Scan for the cell matching the given text and deliver its [x, y] coordinate at center. 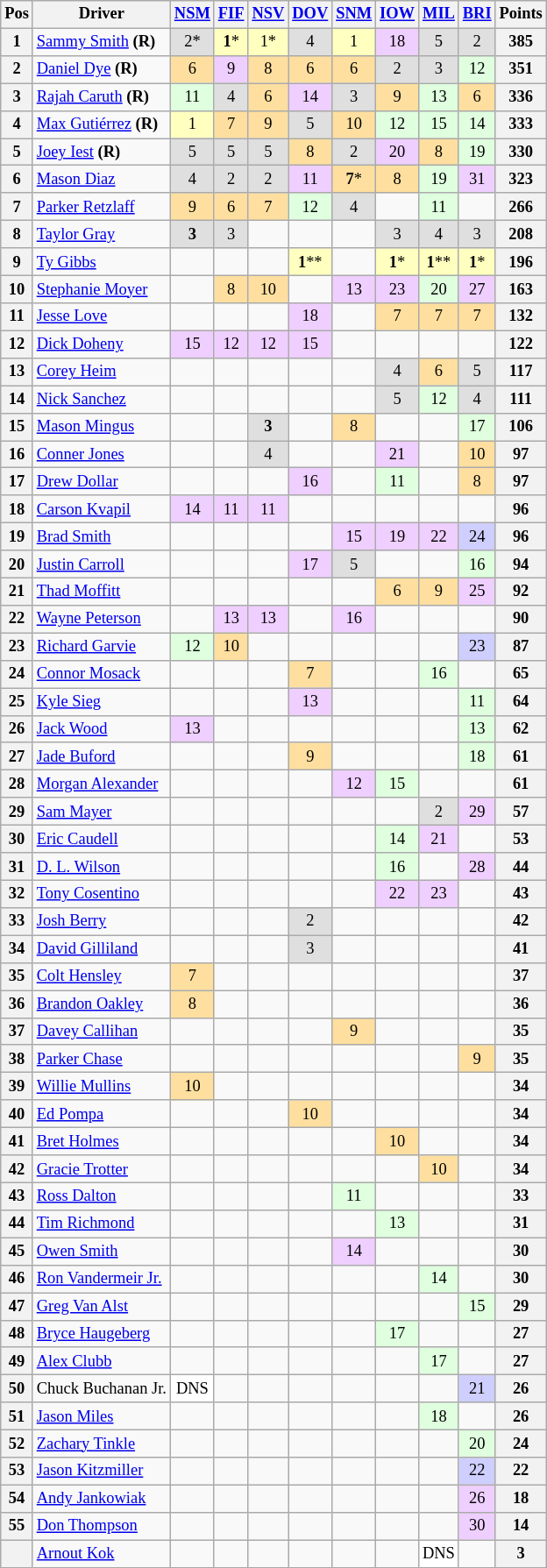
D. L. Wilson [102, 866]
51 [18, 1416]
64 [521, 701]
52 [18, 1444]
IOW [398, 14]
336 [521, 96]
Parker Chase [102, 1059]
Pos [18, 14]
38 [18, 1059]
Driver [102, 14]
Colt Hensley [102, 976]
Taylor Gray [102, 235]
65 [521, 675]
32 [18, 894]
Stephanie Moyer [102, 289]
117 [521, 372]
48 [18, 1334]
Tim Richmond [102, 1224]
Jason Miles [102, 1416]
Morgan Alexander [102, 784]
NSM [192, 14]
57 [521, 812]
40 [18, 1113]
Alex Clubb [102, 1362]
Wayne Peterson [102, 619]
Sammy Smith (R) [102, 42]
Corey Heim [102, 372]
45 [18, 1252]
Mason Diaz [102, 179]
Jade Buford [102, 757]
Ed Pompa [102, 1113]
Andy Jankowiak [102, 1499]
Carson Kvapil [102, 510]
Ron Vandermeir Jr. [102, 1280]
50 [18, 1388]
David Gilliland [102, 948]
Joey Iest (R) [102, 153]
SNM [354, 14]
Brad Smith [102, 536]
Willie Mullins [102, 1087]
49 [18, 1362]
Tony Cosentino [102, 894]
NSV [268, 14]
266 [521, 207]
BRI [477, 14]
196 [521, 261]
351 [521, 70]
Don Thompson [102, 1527]
106 [521, 426]
87 [521, 647]
94 [521, 564]
163 [521, 289]
MIL [439, 14]
333 [521, 124]
54 [18, 1499]
Brandon Oakley [102, 1004]
55 [18, 1527]
Max Gutiérrez (R) [102, 124]
Richard Garvie [102, 647]
Josh Berry [102, 922]
Greg Van Alst [102, 1306]
Zachary Tinkle [102, 1444]
Parker Retzlaff [102, 207]
Drew Dollar [102, 482]
Nick Sanchez [102, 400]
46 [18, 1280]
Eric Caudell [102, 840]
Mason Mingus [102, 426]
Thad Moffitt [102, 592]
122 [521, 344]
Justin Carroll [102, 564]
Bret Holmes [102, 1141]
Jason Kitzmiller [102, 1471]
Daniel Dye (R) [102, 70]
208 [521, 235]
Rajah Caruth (R) [102, 96]
Kyle Sieg [102, 701]
92 [521, 592]
39 [18, 1087]
FIF [231, 14]
385 [521, 42]
Gracie Trotter [102, 1169]
Conner Jones [102, 454]
62 [521, 729]
Owen Smith [102, 1252]
Dick Doheny [102, 344]
111 [521, 400]
DOV [310, 14]
Points [521, 14]
7* [354, 179]
Davey Callihan [102, 1031]
132 [521, 317]
Jesse Love [102, 317]
Ty Gibbs [102, 261]
330 [521, 153]
Bryce Haugeberg [102, 1334]
Connor Mosack [102, 675]
Jack Wood [102, 729]
2* [192, 42]
323 [521, 179]
Sam Mayer [102, 812]
Arnout Kok [102, 1553]
47 [18, 1306]
Ross Dalton [102, 1197]
90 [521, 619]
Chuck Buchanan Jr. [102, 1388]
